Search for the cell housing the specified text and yield its (X, Y) center coordinate. 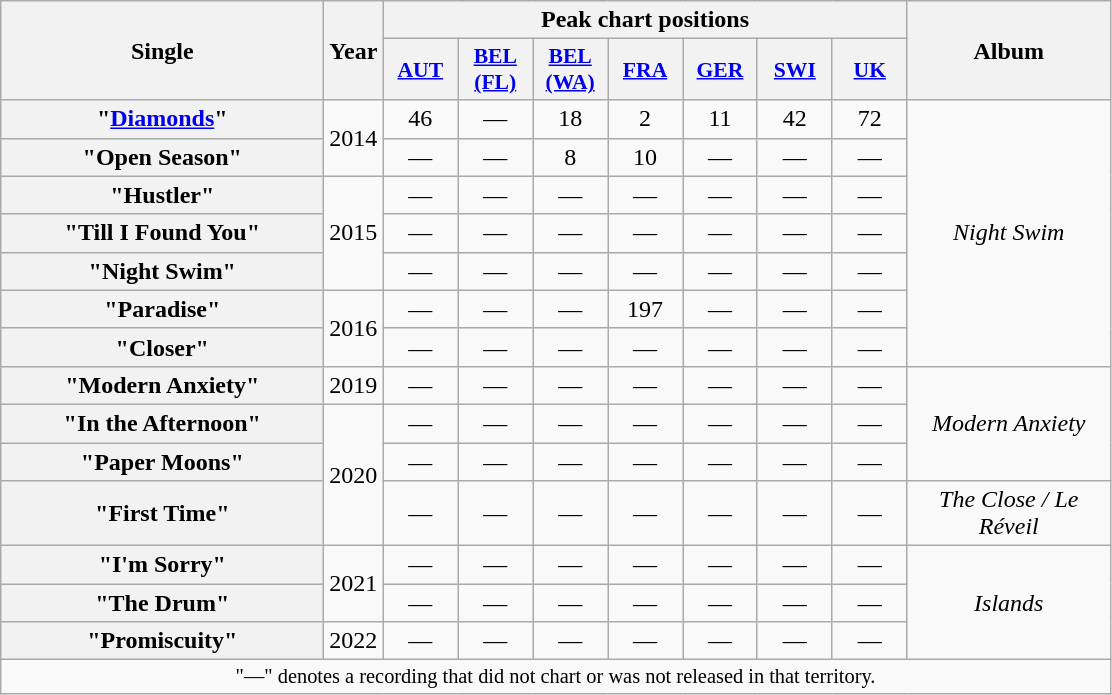
2021 (354, 584)
"Hustler" (162, 195)
72 (870, 119)
"Paper Moons" (162, 461)
SWI (794, 70)
"In the Afternoon" (162, 423)
2016 (354, 328)
42 (794, 119)
"The Drum" (162, 603)
UK (870, 70)
"Promiscuity" (162, 641)
Night Swim (1008, 233)
"Modern Anxiety" (162, 385)
197 (646, 309)
"First Time" (162, 514)
Peak chart positions (645, 20)
46 (420, 119)
The Close / Le Réveil (1008, 514)
AUT (420, 70)
2022 (354, 641)
"Paradise" (162, 309)
Islands (1008, 603)
BEL(WA) (570, 70)
2015 (354, 233)
"—" denotes a recording that did not chart or was not released in that territory. (556, 677)
Album (1008, 50)
"Open Season" (162, 157)
Modern Anxiety (1008, 423)
"Diamonds" (162, 119)
"Night Swim" (162, 271)
8 (570, 157)
2014 (354, 138)
"I'm Sorry" (162, 565)
BEL(FL) (496, 70)
2019 (354, 385)
FRA (646, 70)
10 (646, 157)
2020 (354, 474)
"Closer" (162, 347)
Single (162, 50)
"Till I Found You" (162, 233)
GER (720, 70)
18 (570, 119)
2 (646, 119)
11 (720, 119)
Year (354, 50)
